Determine the (x, y) coordinate at the center of the cell enclosing the given text.  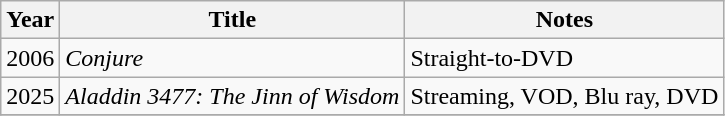
Straight-to-DVD (564, 58)
2006 (30, 58)
Title (232, 20)
Conjure (232, 58)
Year (30, 20)
2025 (30, 96)
Streaming, VOD, Blu ray, DVD (564, 96)
Aladdin 3477: The Jinn of Wisdom (232, 96)
Notes (564, 20)
